Pinpoint the cell where the given text exists, returning its [X, Y] midpoint coordinate. 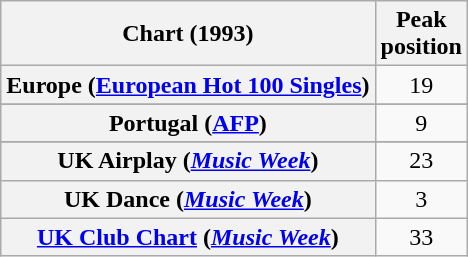
UK Airplay (Music Week) [188, 161]
Chart (1993) [188, 34]
Europe (European Hot 100 Singles) [188, 85]
33 [421, 237]
3 [421, 199]
Portugal (AFP) [188, 123]
UK Club Chart (Music Week) [188, 237]
UK Dance (Music Week) [188, 199]
Peakposition [421, 34]
23 [421, 161]
9 [421, 123]
19 [421, 85]
